Extract the [x, y] coordinate from the center of the cell holding the provided text.  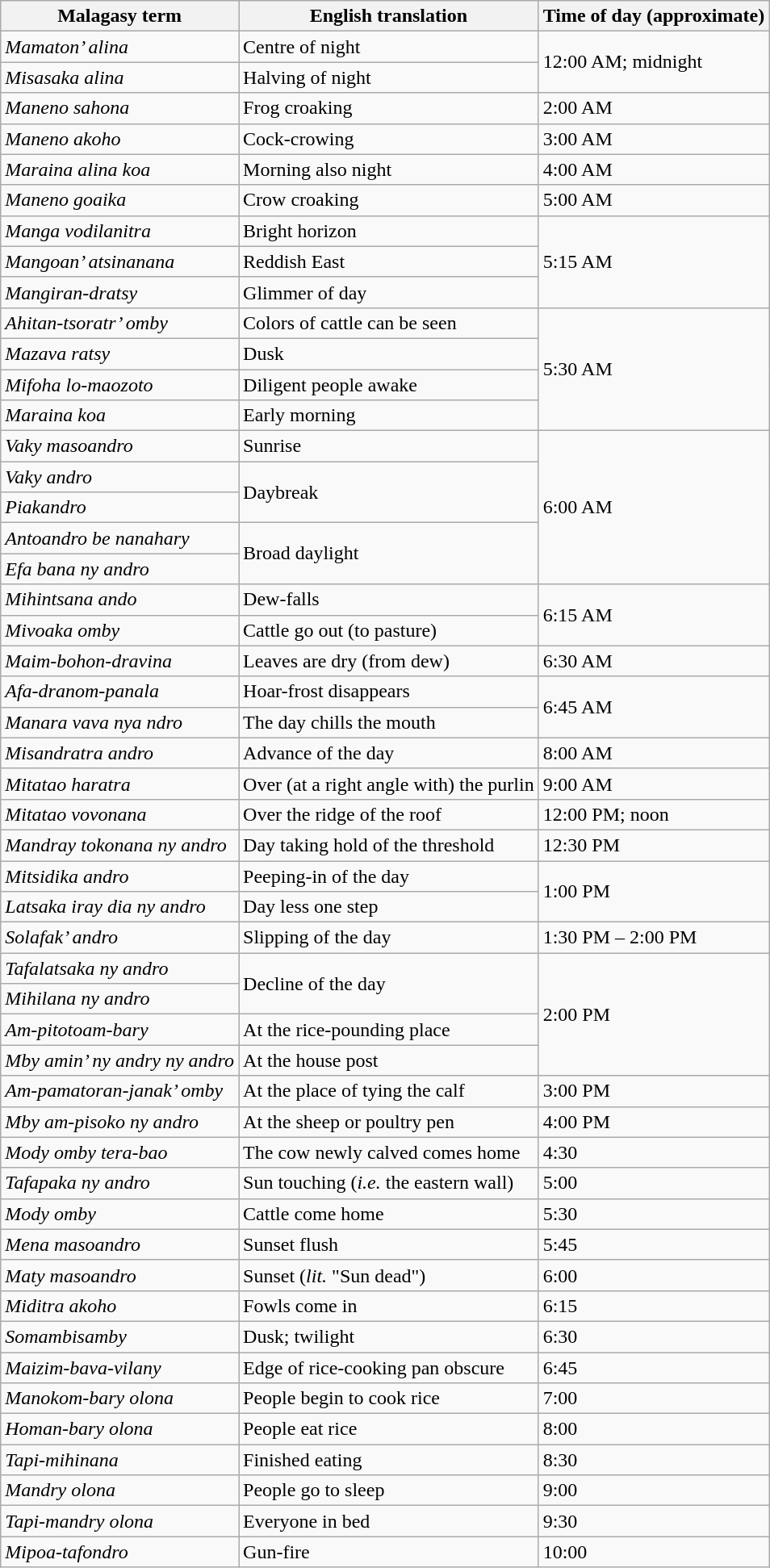
Homan-bary olona [119, 1429]
Halving of night [389, 77]
Mitatao haratra [119, 784]
2:00 AM [654, 108]
Mangiran-dratsy [119, 292]
10:00 [654, 1552]
12:00 AM; midnight [654, 62]
Dusk [389, 353]
6:30 [654, 1336]
Mangoan’ atsinanana [119, 261]
Manga vodilanitra [119, 231]
Antoandro be nanahary [119, 538]
9:00 AM [654, 784]
Tapi-mihinana [119, 1460]
Fowls come in [389, 1306]
Maneno akoho [119, 139]
Mby am-pisoko ny andro [119, 1122]
Mody omby [119, 1214]
Tapi-mandry olona [119, 1521]
Afa-dranom-panala [119, 692]
Day less one step [389, 907]
At the house post [389, 1060]
Mihilana ny andro [119, 999]
Reddish East [389, 261]
At the sheep or poultry pen [389, 1122]
2:00 PM [654, 1014]
Dew-falls [389, 600]
1:30 PM – 2:00 PM [654, 938]
Advance of the day [389, 753]
Mena masoandro [119, 1244]
English translation [389, 16]
Mivoaka omby [119, 630]
Vaky andro [119, 477]
Mandray tokonana ny andro [119, 845]
Misandratra andro [119, 753]
The cow newly calved comes home [389, 1152]
Broad daylight [389, 554]
5:15 AM [654, 261]
People begin to cook rice [389, 1399]
12:30 PM [654, 845]
Over the ridge of the roof [389, 814]
Maizim-bava-vilany [119, 1368]
4:00 PM [654, 1122]
8:30 [654, 1460]
People eat rice [389, 1429]
Leaves are dry (from dew) [389, 661]
At the place of tying the calf [389, 1091]
6:00 [654, 1275]
Vaky masoandro [119, 446]
5:00 [654, 1183]
Colors of cattle can be seen [389, 323]
Mifoha lo-maozoto [119, 385]
Miditra akoho [119, 1306]
6:00 AM [654, 508]
Manara vava nya ndro [119, 722]
Daybreak [389, 492]
6:45 [654, 1368]
9:00 [654, 1491]
Mitatao vovonana [119, 814]
Mamaton’ alina [119, 47]
Maraina koa [119, 416]
Sunrise [389, 446]
6:15 AM [654, 615]
Solafak’ andro [119, 938]
Time of day (approximate) [654, 16]
Glimmer of day [389, 292]
Latsaka iray dia ny andro [119, 907]
Somambisamby [119, 1336]
Frog croaking [389, 108]
Day taking hold of the threshold [389, 845]
Gun-fire [389, 1552]
Decline of the day [389, 984]
6:30 AM [654, 661]
Peeping-in of the day [389, 876]
Over (at a right angle with) the purlin [389, 784]
1:00 PM [654, 891]
Maneno goaika [119, 200]
Morning also night [389, 169]
Malagasy term [119, 16]
Crow croaking [389, 200]
Hoar-frost disappears [389, 692]
8:00 [654, 1429]
Mipoa-tafondro [119, 1552]
Everyone in bed [389, 1521]
People go to sleep [389, 1491]
Mitsidika andro [119, 876]
Bright horizon [389, 231]
4:00 AM [654, 169]
Mody omby tera-bao [119, 1152]
Cattle go out (to pasture) [389, 630]
Manokom-bary olona [119, 1399]
7:00 [654, 1399]
5:30 [654, 1214]
Maim-bohon-dravina [119, 661]
8:00 AM [654, 753]
Mazava ratsy [119, 353]
5:30 AM [654, 369]
Sunset flush [389, 1244]
Slipping of the day [389, 938]
Centre of night [389, 47]
9:30 [654, 1521]
The day chills the mouth [389, 722]
Tafapaka ny andro [119, 1183]
Maty masoandro [119, 1275]
Mby amin’ ny andry ny andro [119, 1060]
Maraina alina koa [119, 169]
6:15 [654, 1306]
Finished eating [389, 1460]
Tafalatsaka ny andro [119, 968]
Piakandro [119, 508]
Am-pitotoam-bary [119, 1030]
5:45 [654, 1244]
4:30 [654, 1152]
Early morning [389, 416]
Cattle come home [389, 1214]
Cock-crowing [389, 139]
12:00 PM; noon [654, 814]
Efa bana ny andro [119, 569]
Mihintsana ando [119, 600]
Sun touching (i.e. the eastern wall) [389, 1183]
Dusk; twilight [389, 1336]
Diligent people awake [389, 385]
Mandry olona [119, 1491]
At the rice-pounding place [389, 1030]
Am-pamatoran-janak’ omby [119, 1091]
Misasaka alina [119, 77]
Ahitan-tsoratr’ omby [119, 323]
Maneno sahona [119, 108]
3:00 AM [654, 139]
6:45 AM [654, 707]
5:00 AM [654, 200]
Edge of rice-cooking pan obscure [389, 1368]
Sunset (lit. "Sun dead") [389, 1275]
3:00 PM [654, 1091]
